Pinpoint the cell where the given text exists, returning its [X, Y] midpoint coordinate. 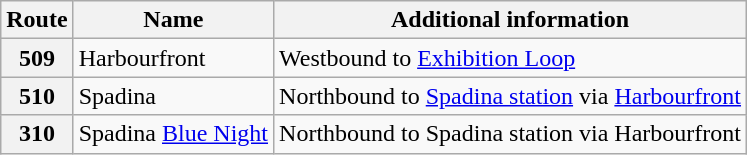
Spadina [173, 96]
Route [37, 20]
310 [37, 134]
Spadina Blue Night [173, 134]
509 [37, 58]
510 [37, 96]
Name [173, 20]
Additional information [510, 20]
Westbound to Exhibition Loop [510, 58]
Harbourfront [173, 58]
